Provide the [X, Y] coordinate of the cell's center where the given text is located.  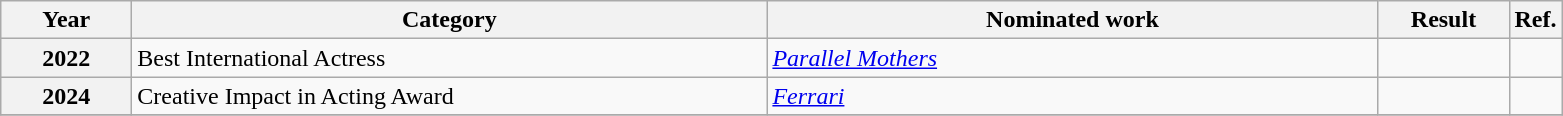
2024 [66, 96]
Result [1444, 20]
Parallel Mothers [1072, 58]
Ferrari [1072, 96]
Best International Actress [450, 58]
Nominated work [1072, 20]
Year [66, 20]
2022 [66, 58]
Ref. [1536, 20]
Category [450, 20]
Creative Impact in Acting Award [450, 96]
